Pinpoint the cell where the given text exists, returning its [x, y] midpoint coordinate. 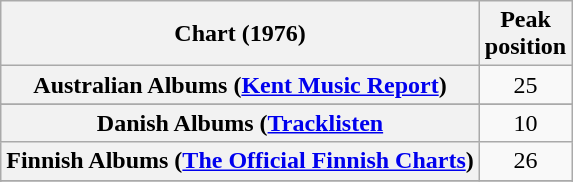
26 [525, 161]
Danish Albums (Tracklisten [240, 123]
10 [525, 123]
Australian Albums (Kent Music Report) [240, 85]
Finnish Albums (The Official Finnish Charts) [240, 161]
Chart (1976) [240, 34]
Peakposition [525, 34]
25 [525, 85]
